Return the [X, Y] coordinate for the center point of the cell that contains the specified text.  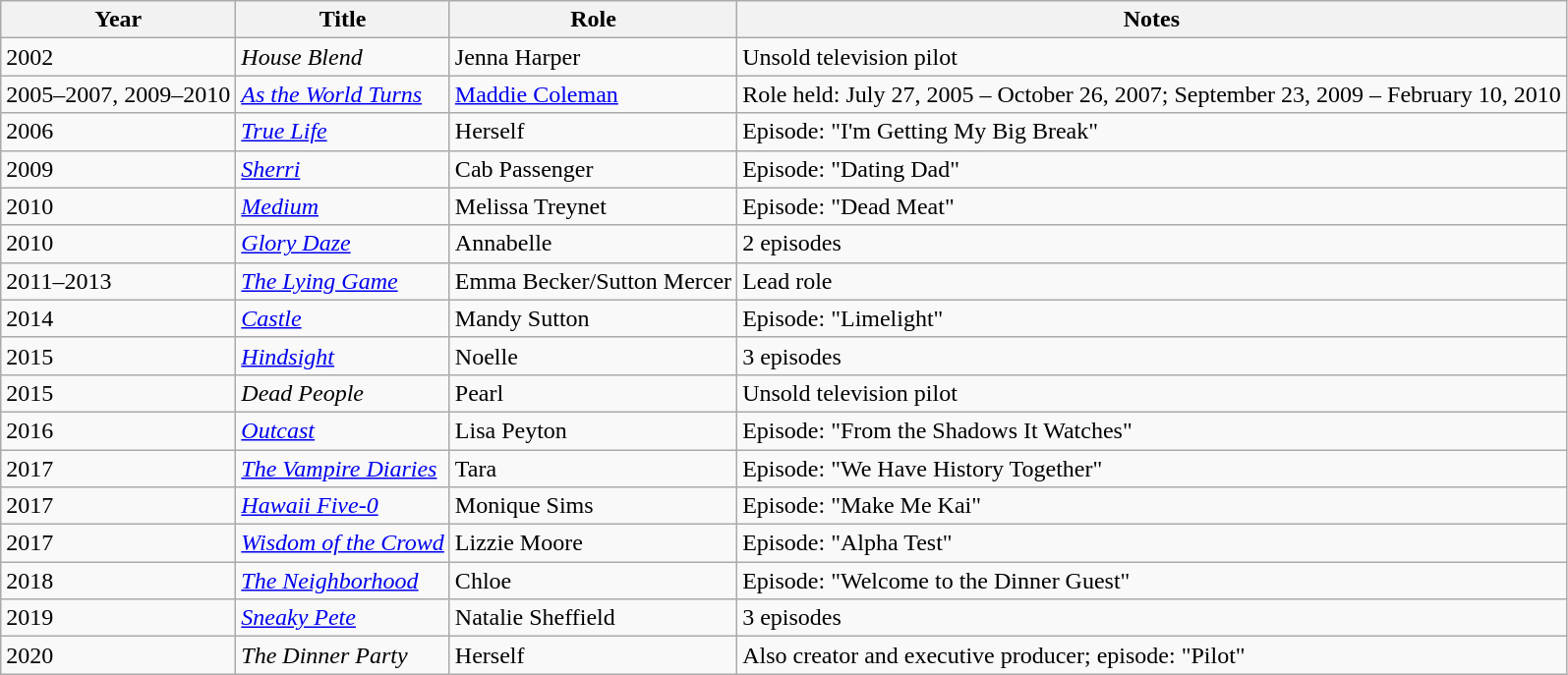
Also creator and executive producer; episode: "Pilot" [1152, 655]
Episode: "Make Me Kai" [1152, 506]
Glory Daze [343, 244]
Chloe [593, 581]
Lizzie Moore [593, 543]
The Neighborhood [343, 581]
Hawaii Five-0 [343, 506]
True Life [343, 132]
Episode: "Welcome to the Dinner Guest" [1152, 581]
House Blend [343, 57]
As the World Turns [343, 94]
Episode: "Dating Dad" [1152, 169]
Natalie Sheffield [593, 618]
Annabelle [593, 244]
Sherri [343, 169]
Episode: "Dead Meat" [1152, 206]
Role [593, 20]
Title [343, 20]
Hindsight [343, 356]
Sneaky Pete [343, 618]
Year [118, 20]
Jenna Harper [593, 57]
2009 [118, 169]
2 episodes [1152, 244]
The Lying Game [343, 281]
Medium [343, 206]
Melissa Treynet [593, 206]
Dead People [343, 393]
2019 [118, 618]
Mandy Sutton [593, 318]
2006 [118, 132]
The Dinner Party [343, 655]
Lead role [1152, 281]
Monique Sims [593, 506]
Wisdom of the Crowd [343, 543]
Outcast [343, 430]
2011–2013 [118, 281]
Episode: "Alpha Test" [1152, 543]
Castle [343, 318]
Tara [593, 469]
2005–2007, 2009–2010 [118, 94]
Episode: "Limelight" [1152, 318]
Maddie Coleman [593, 94]
2002 [118, 57]
Episode: "From the Shadows It Watches" [1152, 430]
Emma Becker/Sutton Mercer [593, 281]
The Vampire Diaries [343, 469]
Noelle [593, 356]
Cab Passenger [593, 169]
Lisa Peyton [593, 430]
2014 [118, 318]
Episode: "I'm Getting My Big Break" [1152, 132]
2016 [118, 430]
2020 [118, 655]
Role held: July 27, 2005 – October 26, 2007; September 23, 2009 – February 10, 2010 [1152, 94]
Pearl [593, 393]
Episode: "We Have History Together" [1152, 469]
Notes [1152, 20]
2018 [118, 581]
